Scan for the cell matching the given text and deliver its (X, Y) coordinate at center. 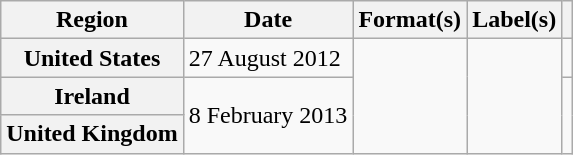
Format(s) (410, 20)
United Kingdom (92, 134)
Date (268, 20)
8 February 2013 (268, 115)
Ireland (92, 96)
Label(s) (514, 20)
Region (92, 20)
27 August 2012 (268, 58)
United States (92, 58)
